Output the (X, Y) coordinate of the center of the cell containing the given text.  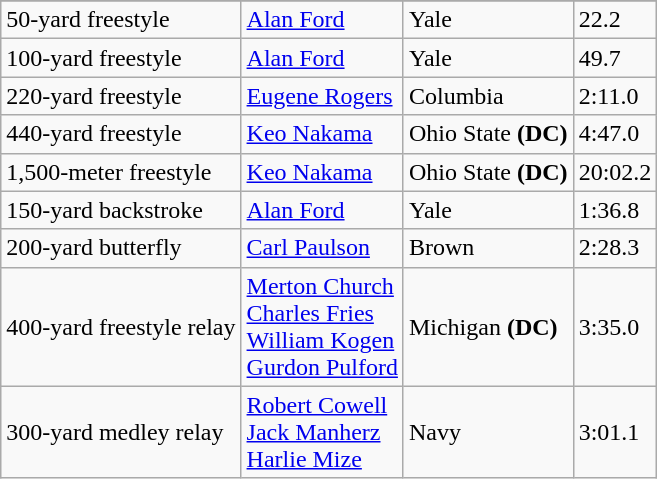
220-yard freestyle (121, 96)
Navy (488, 432)
Robert CowellJack ManherzHarlie Mize (322, 432)
Eugene Rogers (322, 96)
440-yard freestyle (121, 134)
2:11.0 (615, 96)
Merton ChurchCharles FriesWilliam KogenGurdon Pulford (322, 326)
Brown (488, 248)
2:28.3 (615, 248)
200-yard butterfly (121, 248)
100-yard freestyle (121, 58)
1,500-meter freestyle (121, 172)
3:35.0 (615, 326)
4:47.0 (615, 134)
20:02.2 (615, 172)
49.7 (615, 58)
Carl Paulson (322, 248)
300-yard medley relay (121, 432)
3:01.1 (615, 432)
Michigan (DC) (488, 326)
400-yard freestyle relay (121, 326)
Columbia (488, 96)
150-yard backstroke (121, 210)
1:36.8 (615, 210)
50-yard freestyle (121, 20)
22.2 (615, 20)
